Return the (X, Y) coordinate for the center point of the cell that contains the specified text.  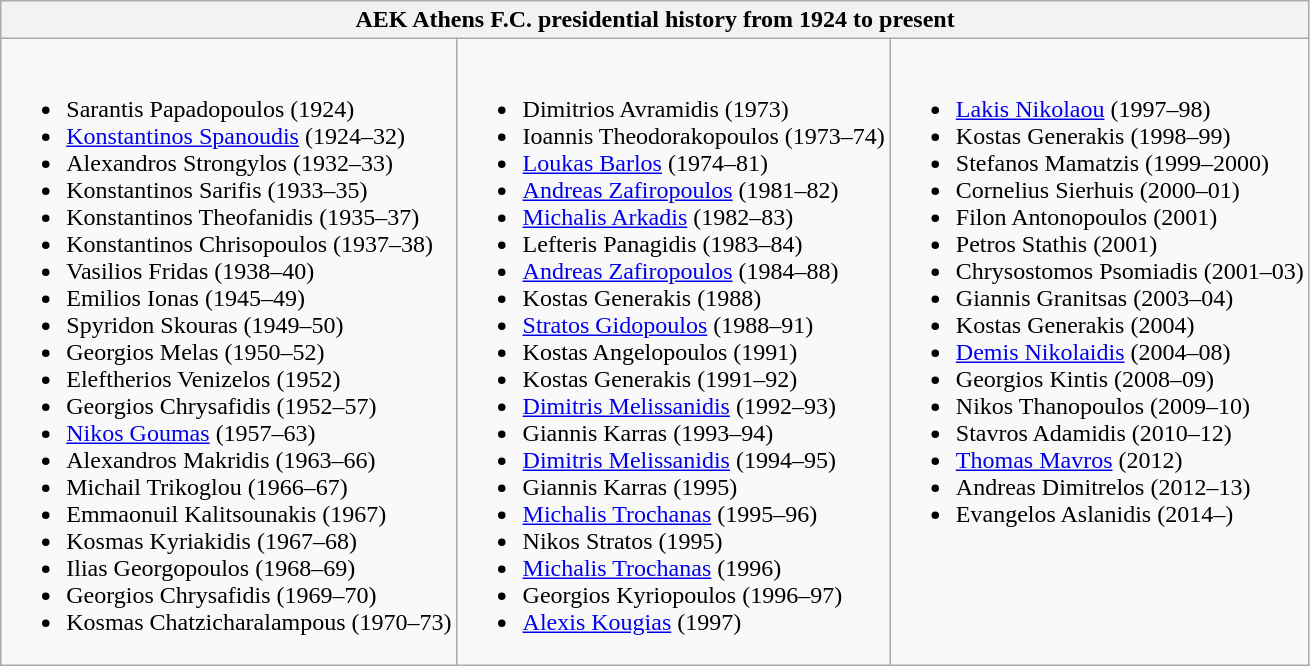
AEK Athens F.C. presidential history from 1924 to present (656, 20)
